Find where the given text appears and provide that cell's center as (X, Y) coordinate. 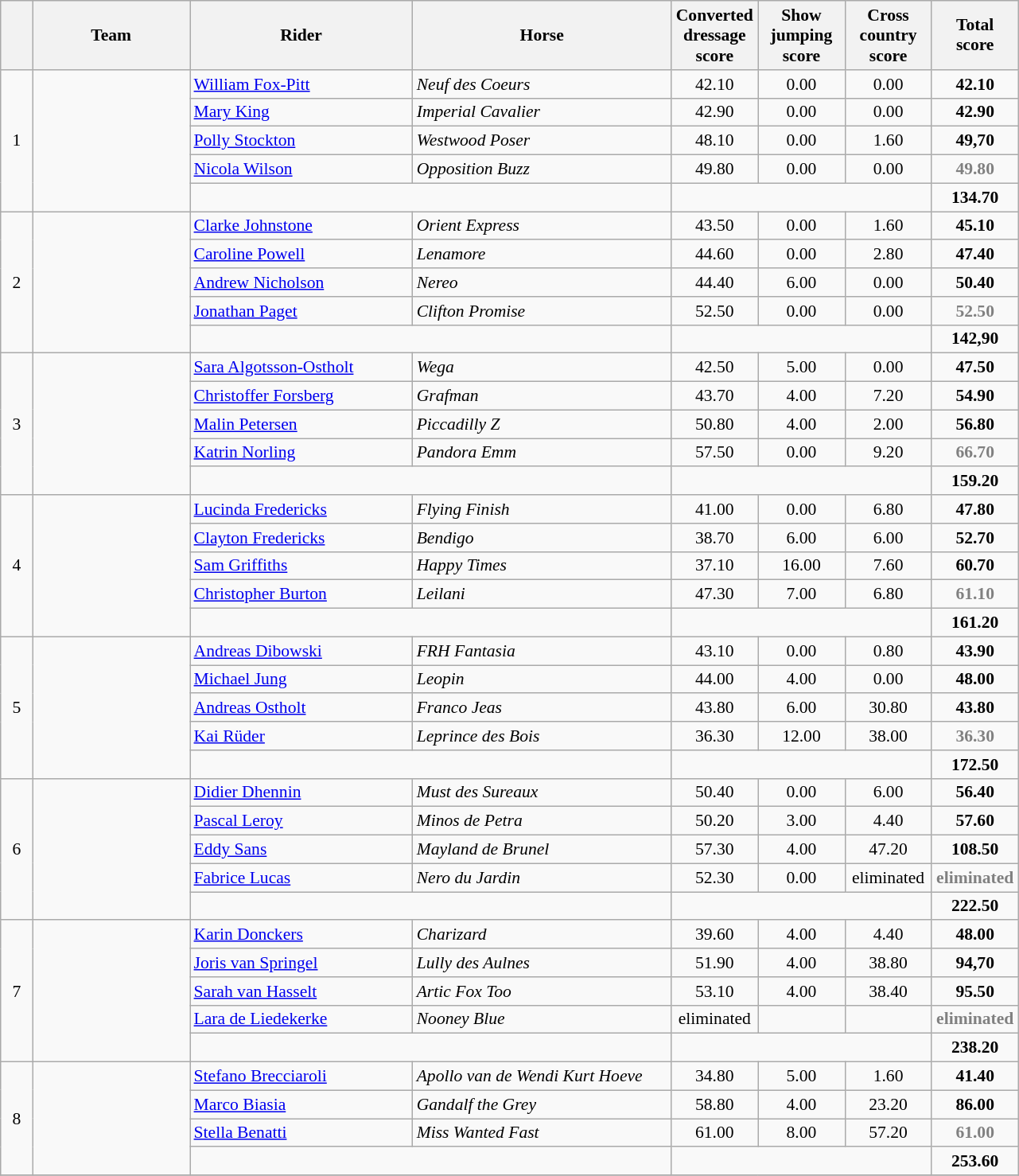
159.20 (975, 481)
47.30 (714, 594)
38.80 (888, 963)
Michael Jung (301, 680)
5 (17, 707)
6 (17, 849)
Marco Biasia (301, 1104)
Stella Benatti (301, 1133)
54.90 (975, 396)
Sara Algotsson-Ostholt (301, 368)
66.70 (975, 453)
Lucinda Fredericks (301, 509)
238.20 (975, 1048)
38.00 (888, 736)
52.30 (714, 878)
57.30 (714, 850)
Lara de Liedekerke (301, 1019)
44.00 (714, 680)
57.50 (714, 453)
58.80 (714, 1104)
Westwood Poser (543, 141)
45.10 (975, 226)
Malin Petersen (301, 424)
Joris van Springel (301, 963)
Show jumpingscore (802, 35)
7.20 (888, 396)
Polly Stockton (301, 141)
Franco Jeas (543, 708)
Happy Times (543, 566)
41.40 (975, 1077)
Nereo (543, 282)
3 (17, 424)
41.00 (714, 509)
12.00 (802, 736)
FRH Fantasia (543, 651)
William Fox-Pitt (301, 84)
Horse (543, 35)
Grafman (543, 396)
Sarah van Hasselt (301, 991)
44.40 (714, 282)
Leprince des Bois (543, 736)
30.80 (888, 708)
43.10 (714, 651)
Minos de Petra (543, 821)
Caroline Powell (301, 255)
Clifton Promise (543, 311)
Pascal Leroy (301, 821)
Totalscore (975, 35)
Apollo van de Wendi Kurt Hoeve (543, 1077)
Rider (301, 35)
Clarke Johnstone (301, 226)
86.00 (975, 1104)
37.10 (714, 566)
Sam Griffiths (301, 566)
Bendigo (543, 538)
Clayton Fredericks (301, 538)
Gandalf the Grey (543, 1104)
2.80 (888, 255)
Converted dressagescore (714, 35)
Leopin (543, 680)
51.90 (714, 963)
7 (17, 991)
7.60 (888, 566)
Cross countryscore (888, 35)
49,70 (975, 141)
Andrew Nicholson (301, 282)
8 (17, 1119)
43.70 (714, 396)
56.40 (975, 792)
Must des Sureaux (543, 792)
Orient Express (543, 226)
Lenamore (543, 255)
44.60 (714, 255)
2.00 (888, 424)
Kai Rüder (301, 736)
1 (17, 141)
47.80 (975, 509)
Flying Finish (543, 509)
16.00 (802, 566)
95.50 (975, 991)
38.70 (714, 538)
Miss Wanted Fast (543, 1133)
50.20 (714, 821)
222.50 (975, 906)
Team (111, 35)
Pandora Emm (543, 453)
4 (17, 566)
Jonathan Paget (301, 311)
23.20 (888, 1104)
42.50 (714, 368)
2 (17, 282)
Nicola Wilson (301, 169)
38.40 (888, 991)
53.10 (714, 991)
94,70 (975, 963)
Christoffer Forsberg (301, 396)
108.50 (975, 850)
Artic Fox Too (543, 991)
43.50 (714, 226)
Karin Donckers (301, 935)
0.80 (888, 651)
Fabrice Lucas (301, 878)
Nero du Jardin (543, 878)
Leilani (543, 594)
56.80 (975, 424)
142,90 (975, 339)
34.80 (714, 1077)
47.40 (975, 255)
Imperial Cavalier (543, 112)
253.60 (975, 1162)
3.00 (802, 821)
50.80 (714, 424)
172.50 (975, 765)
134.70 (975, 197)
Lully des Aulnes (543, 963)
47.50 (975, 368)
47.20 (888, 850)
Neuf des Coeurs (543, 84)
61.10 (975, 594)
Christopher Burton (301, 594)
Didier Dhennin (301, 792)
Wega (543, 368)
7.00 (802, 594)
Mary King (301, 112)
Charizard (543, 935)
48.10 (714, 141)
Andreas Ostholt (301, 708)
Katrin Norling (301, 453)
8.00 (802, 1133)
57.60 (975, 821)
Eddy Sans (301, 850)
43.90 (975, 651)
Piccadilly Z (543, 424)
39.60 (714, 935)
Nooney Blue (543, 1019)
Mayland de Brunel (543, 850)
60.70 (975, 566)
161.20 (975, 623)
Andreas Dibowski (301, 651)
52.70 (975, 538)
Stefano Brecciaroli (301, 1077)
Opposition Buzz (543, 169)
9.20 (888, 453)
57.20 (888, 1133)
